Output the (X, Y) coordinate of the center of the cell containing the given text.  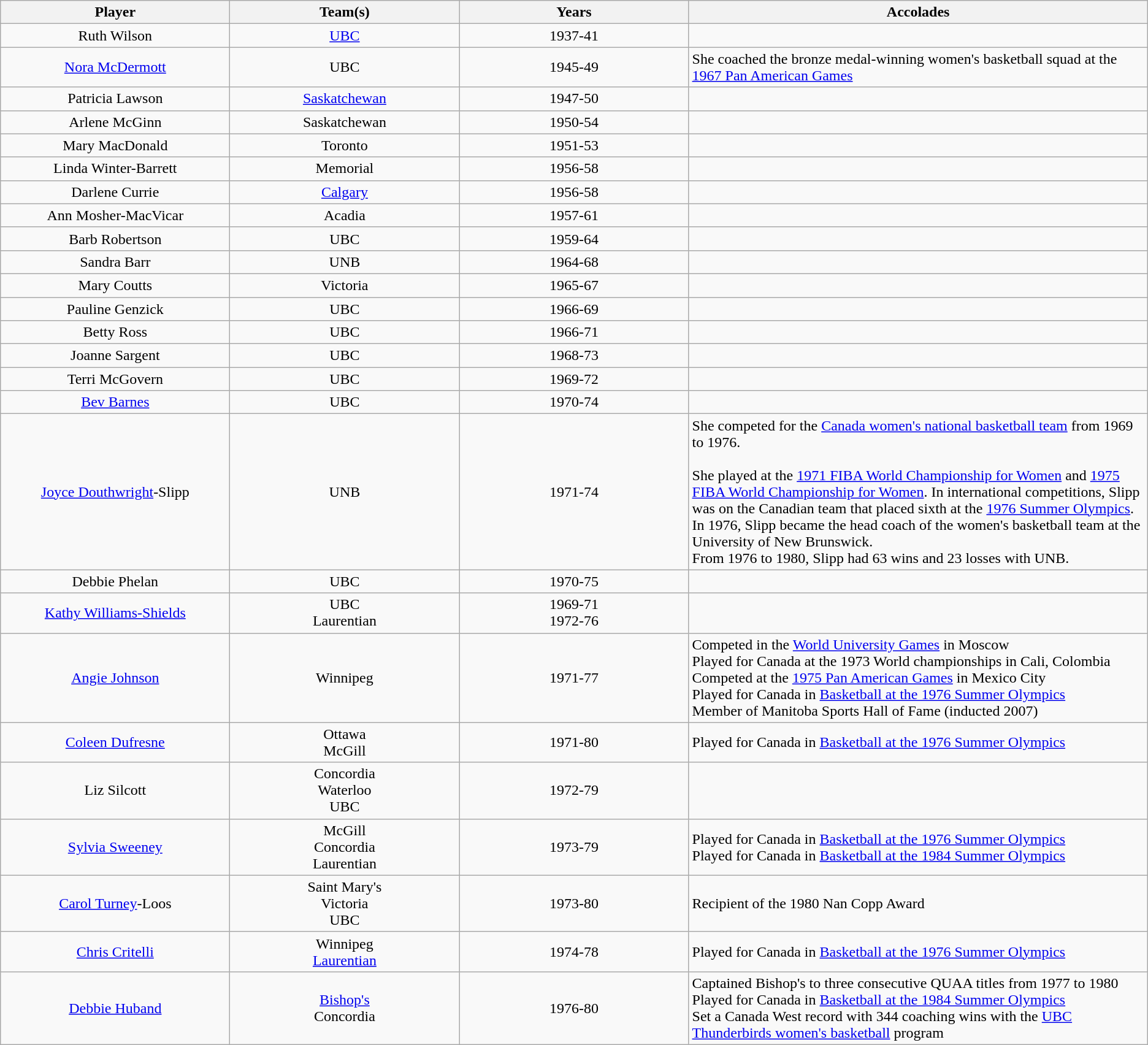
Debbie Phelan (115, 581)
1951-53 (574, 145)
Kathy Williams-Shields (115, 613)
Bishop's Concordia (345, 1008)
1945-49 (574, 67)
Recipient of the 1980 Nan Copp Award (918, 903)
WinnipegLaurentian (345, 952)
Played for Canada in Basketball at the 1976 Summer OlympicsPlayed for Canada in Basketball at the 1984 Summer Olympics (918, 847)
1971-80 (574, 742)
Mary Coutts (115, 285)
Toronto (345, 145)
1971-74 (574, 492)
Years (574, 12)
Ann Mosher-MacVicar (115, 215)
Memorial (345, 169)
Linda Winter-Barrett (115, 169)
Betty Ross (115, 332)
1959-64 (574, 239)
Mary MacDonald (115, 145)
Ruth Wilson (115, 36)
She coached the bronze medal-winning women's basketball squad at the 1967 Pan American Games (918, 67)
ConcordiaWaterloo UBC (345, 790)
Barb Robertson (115, 239)
1964-68 (574, 262)
1970-74 (574, 402)
Pauline Genzick (115, 308)
Debbie Huband (115, 1008)
Joanne Sargent (115, 356)
Joyce Douthwright-Slipp (115, 492)
1972-79 (574, 790)
Victoria (345, 285)
Accolades (918, 12)
1947-50 (574, 99)
1973-80 (574, 903)
McGillConcordia Laurentian (345, 847)
1976-80 (574, 1008)
Bev Barnes (115, 402)
1968-73 (574, 356)
1971-77 (574, 678)
1950-54 (574, 122)
1957-61 (574, 215)
Terri McGovern (115, 379)
UBCLaurentian (345, 613)
1973-79 (574, 847)
1969-72 (574, 379)
Saint Mary's Victoria UBC (345, 903)
1937-41 (574, 36)
Winnipeg (345, 678)
Chris Critelli (115, 952)
1966-71 (574, 332)
Liz Silcott (115, 790)
Carol Turney-Loos (115, 903)
Acadia (345, 215)
Nora McDermott (115, 67)
1965-67 (574, 285)
Arlene McGinn (115, 122)
Calgary (345, 192)
1969-711972-76 (574, 613)
Darlene Currie (115, 192)
1966-69 (574, 308)
Angie Johnson (115, 678)
Player (115, 12)
1974-78 (574, 952)
1970-75 (574, 581)
OttawaMcGill (345, 742)
Patricia Lawson (115, 99)
Team(s) (345, 12)
Sylvia Sweeney (115, 847)
Coleen Dufresne (115, 742)
Sandra Barr (115, 262)
